Locate the cell with the specified text and output its [X, Y] center coordinate. 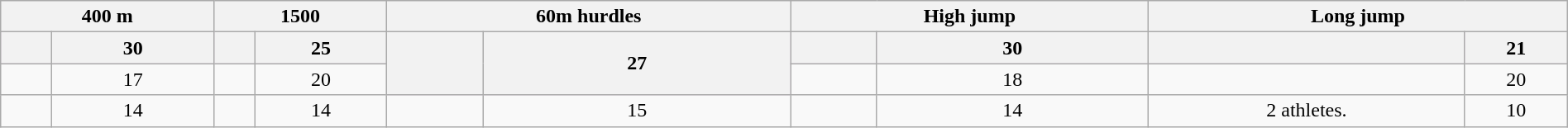
Long jump [1358, 17]
18 [1012, 79]
60m hurdles [589, 17]
15 [638, 111]
17 [133, 79]
High jump [969, 17]
10 [1516, 111]
2 athletes. [1307, 111]
400 m [108, 17]
21 [1516, 48]
25 [321, 48]
1500 [301, 17]
27 [638, 64]
